Provide the [X, Y] coordinate of the cell's center where the given text is located.  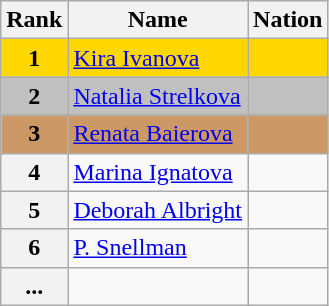
5 [34, 210]
Deborah Albright [158, 210]
P. Snellman [158, 248]
1 [34, 58]
3 [34, 134]
Renata Baierova [158, 134]
Natalia Strelkova [158, 96]
2 [34, 96]
... [34, 286]
6 [34, 248]
Rank [34, 20]
Marina Ignatova [158, 172]
Kira Ivanova [158, 58]
Nation [288, 20]
4 [34, 172]
Name [158, 20]
